Search for the cell housing the specified text and yield its [X, Y] center coordinate. 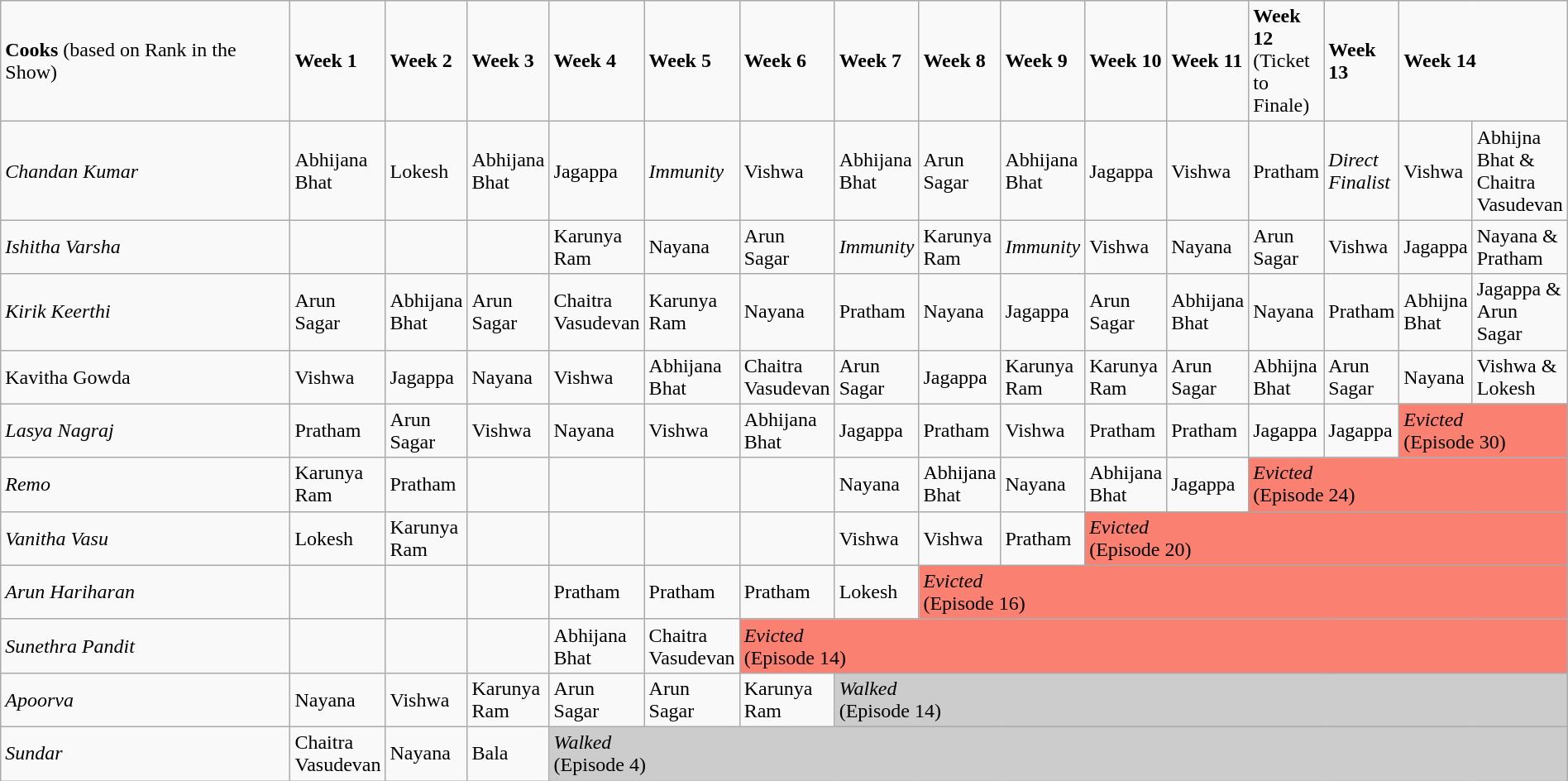
Remo [146, 485]
Walked(Episode 4) [1059, 753]
Week 1 [337, 61]
Evicted(Episode 24) [1408, 485]
Vishwa & Lokesh [1520, 377]
Cooks (based on Rank in the Show) [146, 61]
Evicted(Episode 20) [1327, 538]
Week 8 [959, 61]
Evicted(Episode 14) [1153, 645]
Week 12 (Ticket to Finale) [1287, 61]
Nayana & Pratham [1520, 247]
Lasya Nagraj [146, 430]
Apoorva [146, 700]
Week 13 [1361, 61]
Week 2 [427, 61]
Week 9 [1043, 61]
Kavitha Gowda [146, 377]
Week 10 [1126, 61]
Bala [508, 753]
Week 11 [1207, 61]
Sundar [146, 753]
Walked(Episode 14) [1201, 700]
Vanitha Vasu [146, 538]
Kirik Keerthi [146, 312]
Ishitha Varsha [146, 247]
Week 14 [1484, 61]
Arun Hariharan [146, 592]
Abhijna Bhat & Chaitra Vasudevan [1520, 170]
Chandan Kumar [146, 170]
Week 4 [597, 61]
Direct Finalist [1361, 170]
Week 7 [877, 61]
Week 5 [691, 61]
Week 6 [787, 61]
Week 3 [508, 61]
Evicted(Episode 16) [1243, 592]
Jagappa & Arun Sagar [1520, 312]
Sunethra Pandit [146, 645]
Evicted(Episode 30) [1484, 430]
